Detect which cell encompasses the target text, then output its [X, Y] center coordinate. 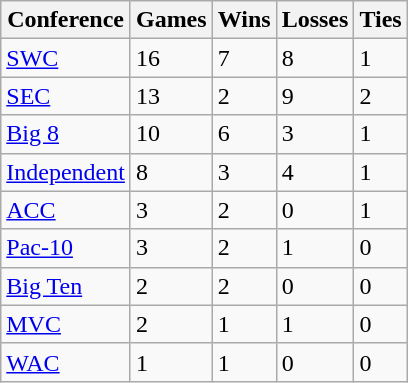
Wins [244, 20]
Big 8 [66, 134]
SEC [66, 96]
Big Ten [66, 286]
Games [171, 20]
WAC [66, 362]
6 [244, 134]
Ties [380, 20]
Pac-10 [66, 248]
SWC [66, 58]
MVC [66, 324]
16 [171, 58]
Losses [315, 20]
13 [171, 96]
10 [171, 134]
7 [244, 58]
9 [315, 96]
Conference [66, 20]
Independent [66, 172]
ACC [66, 210]
4 [315, 172]
